Output the [x, y] coordinate of the center of the cell containing the given text.  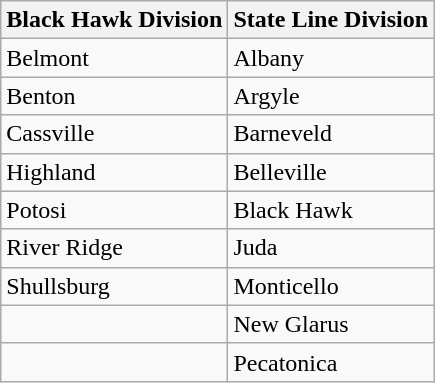
Belmont [114, 58]
State Line Division [331, 20]
Belleville [331, 172]
Monticello [331, 286]
New Glarus [331, 324]
Benton [114, 96]
Argyle [331, 96]
Highland [114, 172]
Barneveld [331, 134]
Black Hawk [331, 210]
Black Hawk Division [114, 20]
Albany [331, 58]
Juda [331, 248]
Cassville [114, 134]
Pecatonica [331, 362]
Shullsburg [114, 286]
River Ridge [114, 248]
Potosi [114, 210]
